Find where the given text appears and provide that cell's center as [X, Y] coordinate. 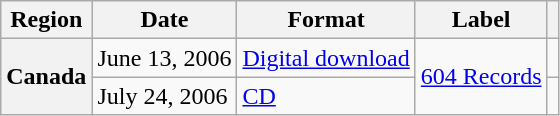
604 Records [481, 77]
June 13, 2006 [164, 58]
Date [164, 20]
CD [326, 96]
Label [481, 20]
Region [46, 20]
July 24, 2006 [164, 96]
Canada [46, 77]
Format [326, 20]
Digital download [326, 58]
